Find where the given text appears and provide that cell's center as (x, y) coordinate. 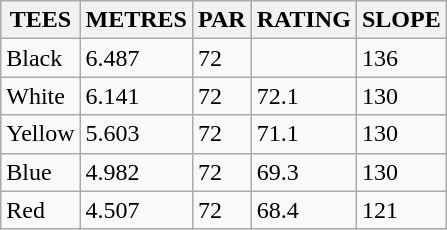
Yellow (40, 134)
6.141 (136, 96)
4.507 (136, 210)
Red (40, 210)
121 (401, 210)
SLOPE (401, 20)
RATING (304, 20)
5.603 (136, 134)
White (40, 96)
Blue (40, 172)
4.982 (136, 172)
Black (40, 58)
71.1 (304, 134)
72.1 (304, 96)
136 (401, 58)
PAR (222, 20)
68.4 (304, 210)
TEES (40, 20)
6.487 (136, 58)
69.3 (304, 172)
METRES (136, 20)
